Extract the [X, Y] coordinate from the center of the cell holding the provided text.  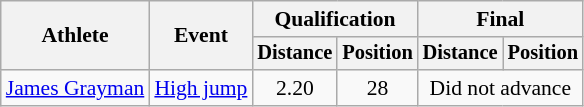
James Grayman [76, 88]
Did not advance [500, 88]
Final [500, 19]
Event [200, 36]
Qualification [334, 19]
28 [377, 88]
Athlete [76, 36]
High jump [200, 88]
2.20 [294, 88]
